Provide the (x, y) coordinate of the cell's center where the given text is located.  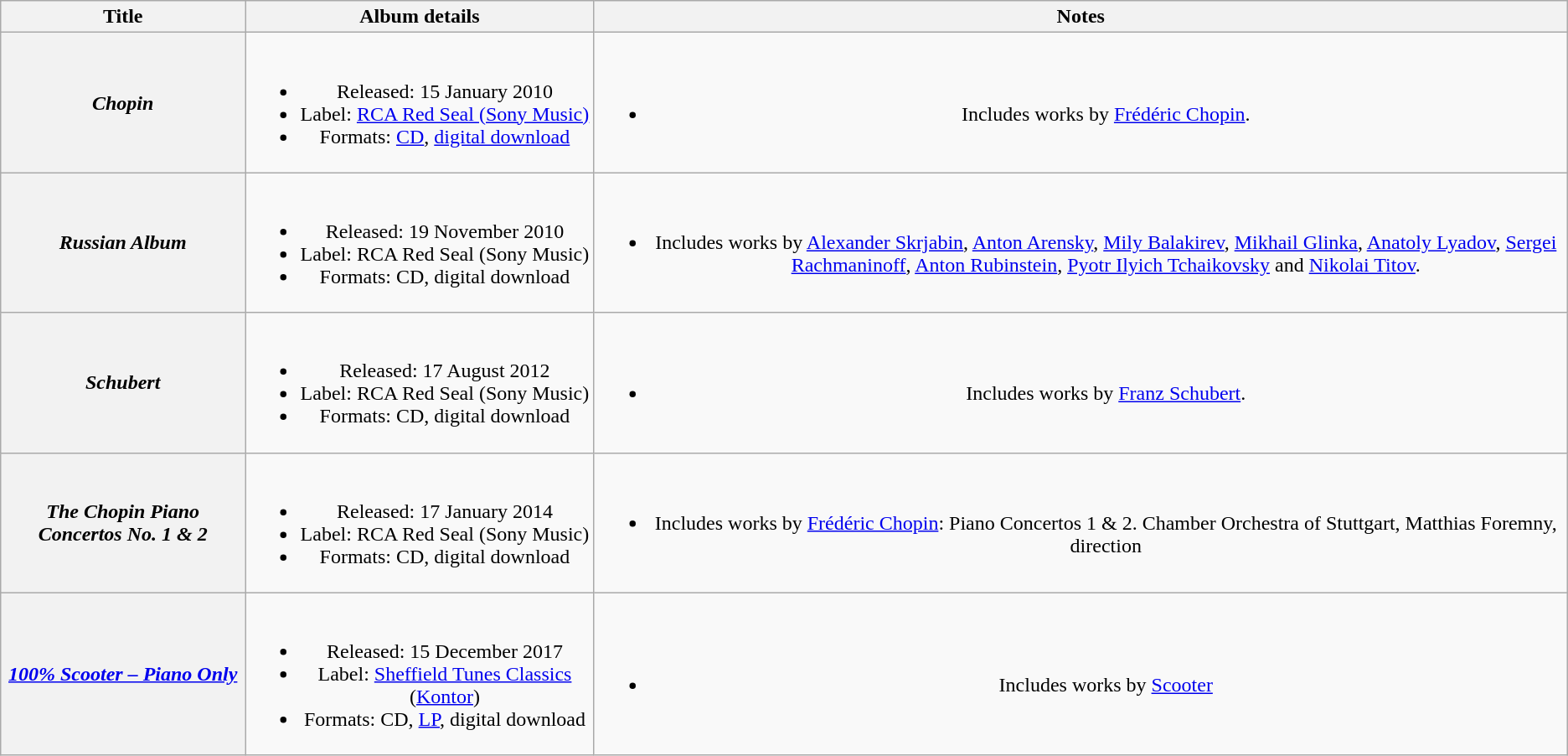
100% Scooter – Piano Only (123, 674)
Released: 15 December 2017Label: Sheffield Tunes Classics (Kontor)Formats: CD, LP, digital download (420, 674)
Released: 17 August 2012Label: RCA Red Seal (Sony Music)Formats: CD, digital download (420, 382)
Released: 19 November 2010Label: RCA Red Seal (Sony Music)Formats: CD, digital download (420, 243)
Notes (1081, 17)
Includes works by Frédéric Chopin. (1081, 102)
Schubert (123, 382)
Includes works by Scooter (1081, 674)
Includes works by Frédéric Chopin: Piano Concertos 1 & 2. Chamber Orchestra of Stuttgart, Matthias Foremny, direction (1081, 523)
Title (123, 17)
The Chopin Piano Concertos No. 1 & 2 (123, 523)
Album details (420, 17)
Chopin (123, 102)
Released: 15 January 2010Label: RCA Red Seal (Sony Music)Formats: CD, digital download (420, 102)
Includes works by Franz Schubert. (1081, 382)
Released: 17 January 2014Label: RCA Red Seal (Sony Music)Formats: CD, digital download (420, 523)
Russian Album (123, 243)
